Return the (x, y) coordinate for the center point of the cell that contains the specified text.  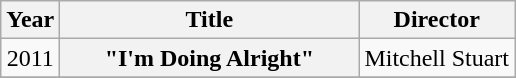
Title (210, 20)
Year (30, 20)
Mitchell Stuart (437, 58)
"I'm Doing Alright" (210, 58)
Director (437, 20)
2011 (30, 58)
